Pinpoint the cell where the given text exists, returning its (X, Y) midpoint coordinate. 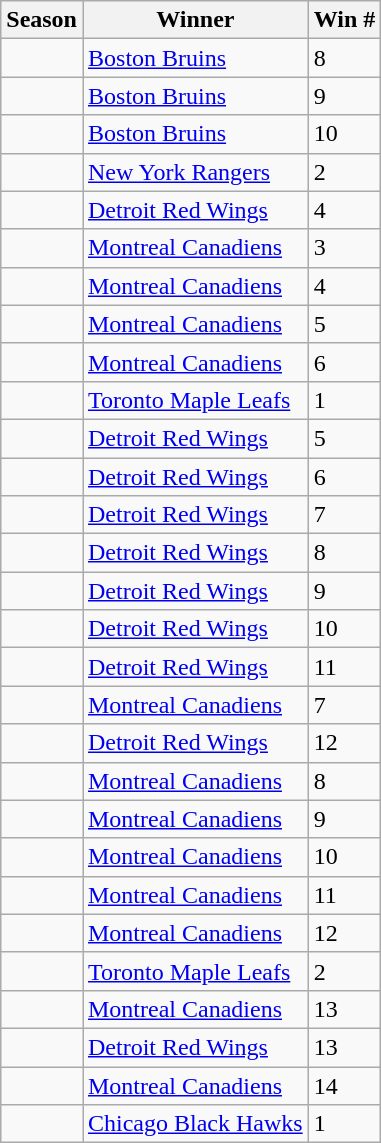
Win # (344, 20)
Winner (195, 20)
3 (344, 248)
14 (344, 1085)
Season (42, 20)
Chicago Black Hawks (195, 1124)
New York Rangers (195, 172)
